Pinpoint the cell where the given text exists, returning its (X, Y) midpoint coordinate. 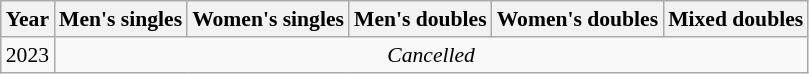
Year (28, 19)
2023 (28, 55)
Cancelled (431, 55)
Men's singles (120, 19)
Women's singles (268, 19)
Women's doubles (578, 19)
Mixed doubles (736, 19)
Men's doubles (420, 19)
